For the text-containing cell, return its midpoint in [X, Y] coordinate format. 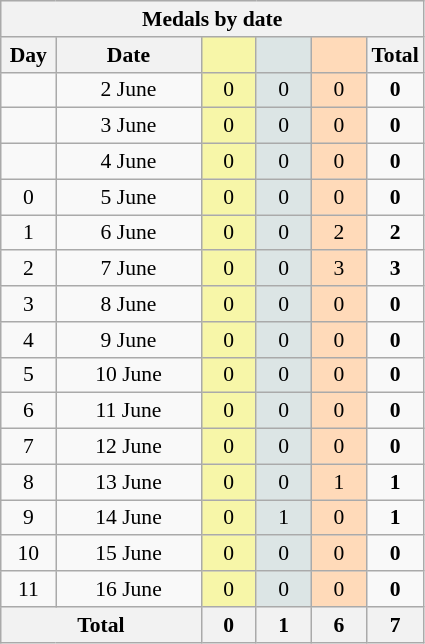
10 [28, 554]
5 June [128, 197]
5 [28, 375]
9 June [128, 340]
6 June [128, 233]
4 [28, 340]
13 June [128, 482]
4 June [128, 162]
14 June [128, 518]
8 [28, 482]
16 June [128, 589]
11 [28, 589]
10 June [128, 375]
Date [128, 55]
11 June [128, 411]
9 [28, 518]
8 June [128, 304]
3 June [128, 126]
Medals by date [212, 19]
2 June [128, 90]
15 June [128, 554]
Day [28, 55]
7 June [128, 269]
12 June [128, 447]
